Return the [X, Y] coordinate for the center point of the cell that contains the specified text.  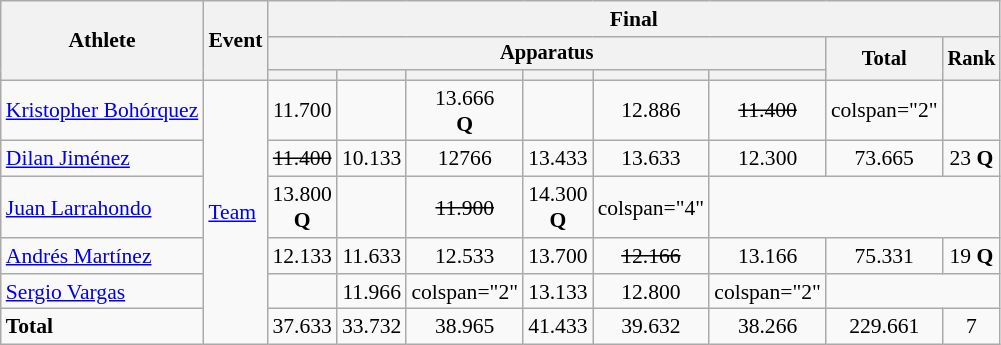
colspan="4" [652, 208]
41.433 [558, 327]
Kristopher Bohórquez [102, 110]
12.533 [464, 256]
12.800 [652, 292]
75.331 [884, 256]
Final [634, 19]
11.966 [372, 292]
19 Q [972, 256]
Sergio Vargas [102, 292]
11.633 [372, 256]
33.732 [372, 327]
7 [972, 327]
Event [235, 40]
38.965 [464, 327]
12.300 [768, 159]
13.166 [768, 256]
11.700 [302, 110]
10.133 [372, 159]
13.666Q [464, 110]
13.800Q [302, 208]
11.900 [464, 208]
13.633 [652, 159]
39.632 [652, 327]
23 Q [972, 159]
12.886 [652, 110]
73.665 [884, 159]
Team [235, 212]
Apparatus [546, 54]
Juan Larrahondo [102, 208]
12.133 [302, 256]
12.166 [652, 256]
38.266 [768, 327]
Dilan Jiménez [102, 159]
13.133 [558, 292]
Athlete [102, 40]
Andrés Martínez [102, 256]
229.661 [884, 327]
12766 [464, 159]
13.433 [558, 159]
Rank [972, 58]
13.700 [558, 256]
14.300Q [558, 208]
37.633 [302, 327]
